Detect which cell encompasses the target text, then output its [x, y] center coordinate. 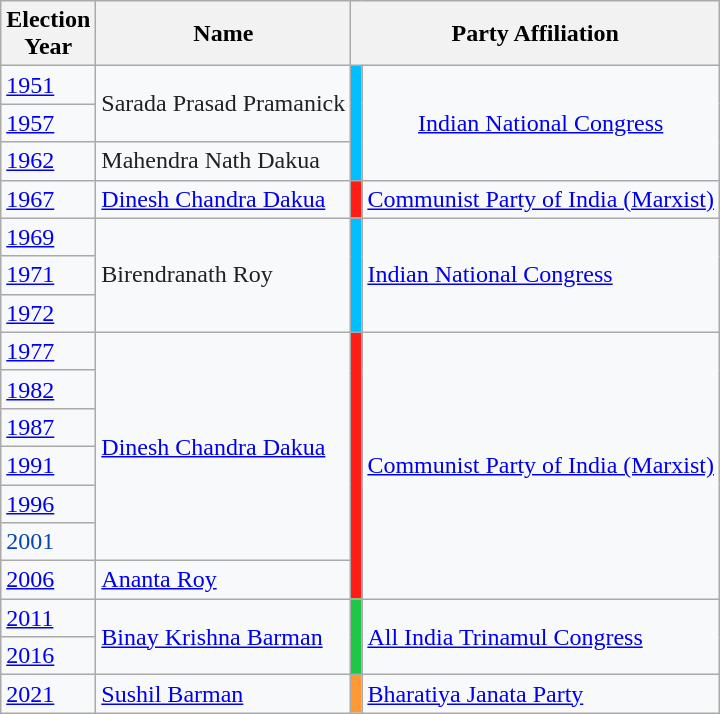
Sarada Prasad Pramanick [224, 104]
Ananta Roy [224, 580]
1987 [48, 427]
1951 [48, 85]
Birendranath Roy [224, 275]
All India Trinamul Congress [541, 637]
2001 [48, 542]
1967 [48, 199]
1957 [48, 123]
Party Affiliation [536, 34]
Name [224, 34]
1996 [48, 503]
2011 [48, 618]
1971 [48, 275]
1977 [48, 351]
1991 [48, 465]
1982 [48, 389]
Bharatiya Janata Party [541, 694]
Binay Krishna Barman [224, 637]
Sushil Barman [224, 694]
1969 [48, 237]
2021 [48, 694]
1972 [48, 313]
Mahendra Nath Dakua [224, 161]
1962 [48, 161]
2016 [48, 656]
ElectionYear [48, 34]
2006 [48, 580]
